Pinpoint the cell where the given text exists, returning its [X, Y] midpoint coordinate. 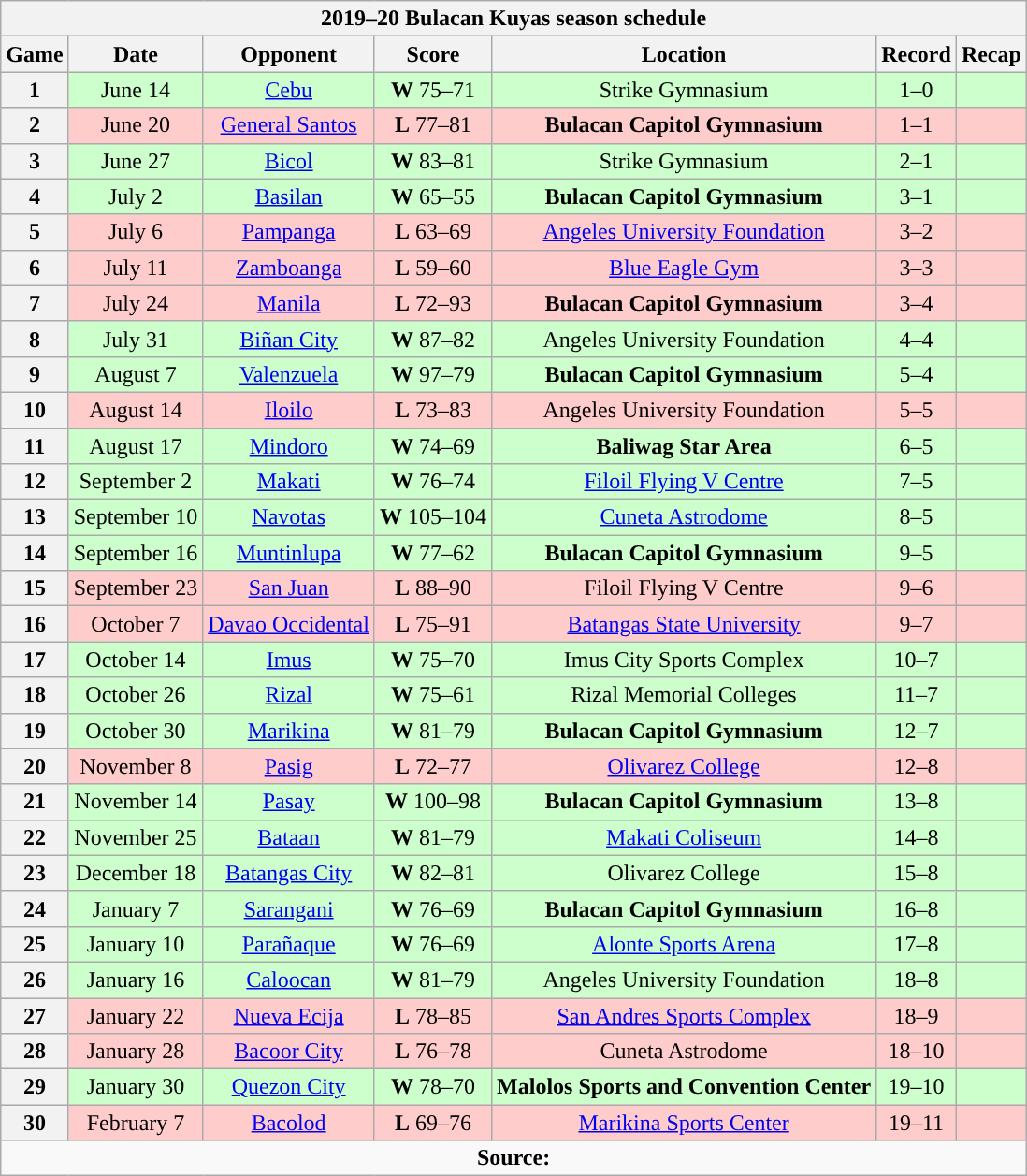
W 74–69 [432, 446]
22 [35, 837]
L 77–81 [432, 125]
October 7 [136, 624]
12 [35, 482]
15 [35, 588]
Date [136, 54]
26 [35, 980]
Source: [514, 1158]
W 75–70 [432, 660]
Imus City Sports Complex [685, 660]
Malolos Sports and Convention Center [685, 1087]
Recap [991, 54]
11 [35, 446]
27 [35, 1015]
25 [35, 944]
Batangas City [289, 873]
W 97–79 [432, 374]
18 [35, 695]
Alonte Sports Arena [685, 944]
15–8 [917, 873]
August 17 [136, 446]
August 14 [136, 410]
2–1 [917, 161]
Imus [289, 660]
W 78–70 [432, 1087]
W 82–81 [432, 873]
7–5 [917, 482]
Baliwag Star Area [685, 446]
16 [35, 624]
9 [35, 374]
3–2 [917, 232]
W 83–81 [432, 161]
18–9 [917, 1015]
9–5 [917, 553]
9–7 [917, 624]
L 75–91 [432, 624]
Location [685, 54]
8 [35, 339]
23 [35, 873]
Rizal [289, 695]
January 10 [136, 944]
July 6 [136, 232]
Score [432, 54]
San Andres Sports Complex [685, 1015]
January 22 [136, 1015]
5 [35, 232]
Makati [289, 482]
L 72–77 [432, 766]
13–8 [917, 802]
Navotas [289, 517]
Bataan [289, 837]
November 14 [136, 802]
September 16 [136, 553]
17–8 [917, 944]
January 16 [136, 980]
12–7 [917, 731]
Makati Coliseum [685, 837]
February 7 [136, 1123]
June 27 [136, 161]
L 73–83 [432, 410]
Blue Eagle Gym [685, 268]
16–8 [917, 908]
September 23 [136, 588]
August 7 [136, 374]
July 2 [136, 196]
11–7 [917, 695]
Bicol [289, 161]
January 28 [136, 1052]
Cebu [289, 90]
L 63–69 [432, 232]
Davao Occidental [289, 624]
Iloilo [289, 410]
June 14 [136, 90]
San Juan [289, 588]
Game [35, 54]
W 105–104 [432, 517]
W 75–61 [432, 695]
Basilan [289, 196]
Parañaque [289, 944]
3 [35, 161]
3–1 [917, 196]
Rizal Memorial Colleges [685, 695]
W 76–74 [432, 482]
October 14 [136, 660]
19 [35, 731]
December 18 [136, 873]
Biñan City [289, 339]
L 76–78 [432, 1052]
W 87–82 [432, 339]
Bacoor City [289, 1052]
18–10 [917, 1052]
Manila [289, 303]
Opponent [289, 54]
14 [35, 553]
28 [35, 1052]
W 65–55 [432, 196]
6–5 [917, 446]
Bacolod [289, 1123]
7 [35, 303]
Muntinlupa [289, 553]
13 [35, 517]
October 30 [136, 731]
L 69–76 [432, 1123]
10–7 [917, 660]
W 77–62 [432, 553]
January 7 [136, 908]
Caloocan [289, 980]
21 [35, 802]
Pasay [289, 802]
1 [35, 90]
12–8 [917, 766]
3–3 [917, 268]
L 88–90 [432, 588]
November 25 [136, 837]
Record [917, 54]
6 [35, 268]
18–8 [917, 980]
5–4 [917, 374]
8–5 [917, 517]
Pampanga [289, 232]
9–6 [917, 588]
Marikina [289, 731]
5–5 [917, 410]
November 8 [136, 766]
September 2 [136, 482]
Mindoro [289, 446]
Pasig [289, 766]
Batangas State University [685, 624]
January 30 [136, 1087]
June 20 [136, 125]
July 11 [136, 268]
July 31 [136, 339]
1–0 [917, 90]
Nueva Ecija [289, 1015]
20 [35, 766]
L 59–60 [432, 268]
4–4 [917, 339]
2 [35, 125]
L 78–85 [432, 1015]
W 100–98 [432, 802]
General Santos [289, 125]
10 [35, 410]
14–8 [917, 837]
L 72–93 [432, 303]
Zamboanga [289, 268]
29 [35, 1087]
2019–20 Bulacan Kuyas season schedule [514, 19]
4 [35, 196]
W 75–71 [432, 90]
September 10 [136, 517]
30 [35, 1123]
Quezon City [289, 1087]
July 24 [136, 303]
1–1 [917, 125]
19–11 [917, 1123]
3–4 [917, 303]
Valenzuela [289, 374]
Marikina Sports Center [685, 1123]
17 [35, 660]
24 [35, 908]
Sarangani [289, 908]
October 26 [136, 695]
19–10 [917, 1087]
